Identify which cell holds the provided text, then report its [x, y] central coordinate. 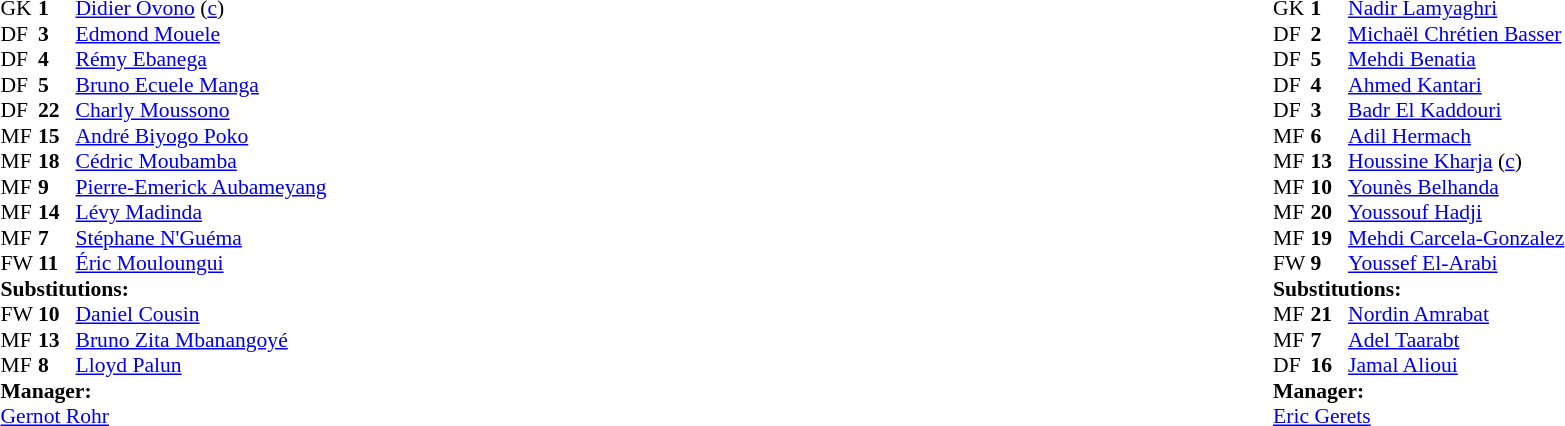
Ahmed Kantari [1456, 85]
Rémy Ebanega [202, 59]
Houssine Kharja (c) [1456, 161]
20 [1330, 213]
Bruno Zita Mbanangoyé [202, 340]
Jamal Alioui [1456, 365]
2 [1330, 34]
Edmond Mouele [202, 34]
Michaël Chrétien Basser [1456, 34]
21 [1330, 315]
Stéphane N'Guéma [202, 238]
Adel Taarabt [1456, 340]
22 [57, 111]
Bruno Ecuele Manga [202, 85]
Lévy Madinda [202, 213]
18 [57, 161]
Younès Belhanda [1456, 187]
Adil Hermach [1456, 136]
Éric Mouloungui [202, 263]
15 [57, 136]
Pierre-Emerick Aubameyang [202, 187]
Mehdi Benatia [1456, 59]
6 [1330, 136]
16 [1330, 365]
André Biyogo Poko [202, 136]
Youssouf Hadji [1456, 213]
Mehdi Carcela-Gonzalez [1456, 238]
Lloyd Palun [202, 365]
11 [57, 263]
Daniel Cousin [202, 315]
8 [57, 365]
Youssef El-Arabi [1456, 263]
Nordin Amrabat [1456, 315]
Charly Moussono [202, 111]
14 [57, 213]
Cédric Moubamba [202, 161]
Badr El Kaddouri [1456, 111]
19 [1330, 238]
